Scan for the cell matching the given text and deliver its [X, Y] coordinate at center. 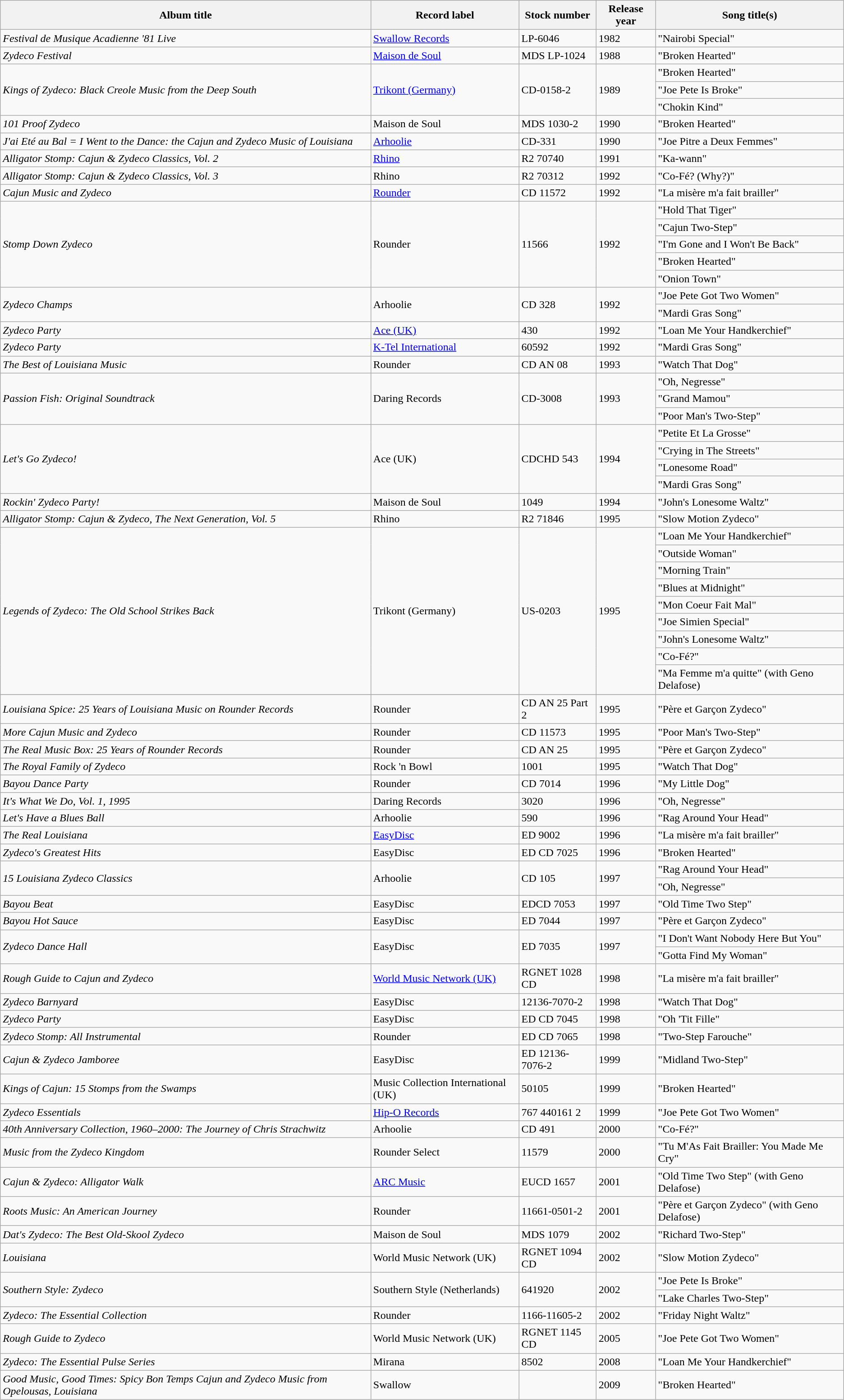
CD 328 [557, 304]
More Cajun Music and Zydeco [186, 732]
"Midland Two-Step" [749, 1059]
"Hold That Tiger" [749, 210]
ED CD 7025 [557, 852]
60592 [557, 347]
Roots Music: An American Journey [186, 1211]
Album title [186, 15]
Zydeco Dance Hall [186, 947]
Song title(s) [749, 15]
Music Collection International (UK) [445, 1089]
"Mon Coeur Fait Mal" [749, 605]
1982 [626, 38]
CD-331 [557, 141]
Cajun Music and Zydeco [186, 193]
Alligator Stomp: Cajun & Zydeco, The Next Generation, Vol. 5 [186, 519]
"Old Time Two Step" [749, 904]
MDS 1030-2 [557, 124]
It's What We Do, Vol. 1, 1995 [186, 801]
MDS LP-1024 [557, 55]
Record label [445, 15]
Kings of Zydeco: Black Creole Music from the Deep South [186, 90]
Zydeco: The Essential Pulse Series [186, 1362]
Mirana [445, 1362]
ED 9002 [557, 835]
1049 [557, 502]
"Co-Fé? (Why?)" [749, 175]
CD-0158-2 [557, 90]
"Joe Simien Special" [749, 622]
"My Little Dog" [749, 783]
Bayou Dance Party [186, 783]
Festival de Musique Acadienne '81 Live [186, 38]
R2 70740 [557, 158]
Stock number [557, 15]
1988 [626, 55]
K-Tel International [445, 347]
"Ma Femme m'a quitte" (with Geno Delafose) [749, 679]
"I Don't Want Nobody Here But You" [749, 938]
Bayou Hot Sauce [186, 921]
"Crying in The Streets" [749, 450]
Zydeco Stomp: All Instrumental [186, 1036]
CD 7014 [557, 783]
ARC Music [445, 1182]
CD AN 25 [557, 749]
RGNET 1094 CD [557, 1257]
641920 [557, 1289]
"Outside Woman" [749, 553]
1001 [557, 766]
8502 [557, 1362]
Dat's Zydeco: The Best Old-Skool Zydeco [186, 1234]
Let's Have a Blues Ball [186, 818]
12136-7070-2 [557, 1002]
The Real Louisiana [186, 835]
ED CD 7065 [557, 1036]
1989 [626, 90]
"Gotta Find My Woman" [749, 955]
Swallow [445, 1385]
"Cajun Two-Step" [749, 227]
"Lake Charles Two-Step" [749, 1298]
RGNET 1145 CD [557, 1339]
Bayou Beat [186, 904]
MDS 1079 [557, 1234]
CD 491 [557, 1129]
Southern Style (Netherlands) [445, 1289]
Alligator Stomp: Cajun & Zydeco Classics, Vol. 3 [186, 175]
"Tu M'As Fait Brailler: You Made Me Cry" [749, 1153]
"Two-Step Farouche" [749, 1036]
2008 [626, 1362]
"Lonesome Road" [749, 467]
"Friday Night Waltz" [749, 1315]
"Chokin Kind" [749, 107]
EDCD 7053 [557, 904]
430 [557, 330]
Alligator Stomp: Cajun & Zydeco Classics, Vol. 2 [186, 158]
Rock 'n Bowl [445, 766]
Rockin' Zydeco Party! [186, 502]
"Old Time Two Step" (with Geno Delafose) [749, 1182]
J'ai Eté au Bal = I Went to the Dance: the Cajun and Zydeco Music of Louisiana [186, 141]
"Blues at Midnight" [749, 588]
Southern Style: Zydeco [186, 1289]
ED 7035 [557, 947]
Hip-O Records [445, 1112]
The Real Music Box: 25 Years of Rounder Records [186, 749]
11566 [557, 244]
Cajun & Zydeco: Alligator Walk [186, 1182]
1166-11605-2 [557, 1315]
1991 [626, 158]
RGNET 1028 CD [557, 979]
Louisiana Spice: 25 Years of Louisiana Music on Rounder Records [186, 709]
Legends of Zydeco: The Old School Strikes Back [186, 611]
CD 11573 [557, 732]
Cajun & Zydeco Jamboree [186, 1059]
Rough Guide to Cajun and Zydeco [186, 979]
R2 70312 [557, 175]
Stomp Down Zydeco [186, 244]
R2 71846 [557, 519]
"Petite Et La Grosse" [749, 433]
Zydeco Essentials [186, 1112]
"Morning Train" [749, 571]
ED 7044 [557, 921]
11661-0501-2 [557, 1211]
590 [557, 818]
ED 12136-7076-2 [557, 1059]
LP-6046 [557, 38]
Passion Fish: Original Soundtrack [186, 399]
"Nairobi Special" [749, 38]
Kings of Cajun: 15 Stomps from the Swamps [186, 1089]
ED CD 7045 [557, 1019]
Zydeco: The Essential Collection [186, 1315]
CDCHD 543 [557, 459]
Louisiana [186, 1257]
Zydeco Champs [186, 304]
Music from the Zydeco Kingdom [186, 1153]
"Joe Pitre a Deux Femmes" [749, 141]
The Royal Family of Zydeco [186, 766]
"Père et Garçon Zydeco" (with Geno Delafose) [749, 1211]
Swallow Records [445, 38]
11579 [557, 1153]
50105 [557, 1089]
Zydeco's Greatest Hits [186, 852]
CD 11572 [557, 193]
The Best of Louisiana Music [186, 364]
40th Anniversary Collection, 1960–2000: The Journey of Chris Strachwitz [186, 1129]
15 Louisiana Zydeco Classics [186, 878]
Release year [626, 15]
CD 105 [557, 878]
US-0203 [557, 611]
Zydeco Barnyard [186, 1002]
"Onion Town" [749, 279]
Zydeco Festival [186, 55]
Let's Go Zydeco! [186, 459]
767 440161 2 [557, 1112]
2005 [626, 1339]
CD-3008 [557, 399]
EUCD 1657 [557, 1182]
"Ka-wann" [749, 158]
"I'm Gone and I Won't Be Back" [749, 244]
Rounder Select [445, 1153]
CD AN 25 Part 2 [557, 709]
2009 [626, 1385]
101 Proof Zydeco [186, 124]
"Grand Mamou" [749, 399]
3020 [557, 801]
Good Music, Good Times: Spicy Bon Temps Cajun and Zydeco Music from Opelousas, Louisiana [186, 1385]
CD AN 08 [557, 364]
"Oh 'Tit Fille" [749, 1019]
Rough Guide to Zydeco [186, 1339]
"Richard Two-Step" [749, 1234]
